Find where the given text appears and provide that cell's center as [X, Y] coordinate. 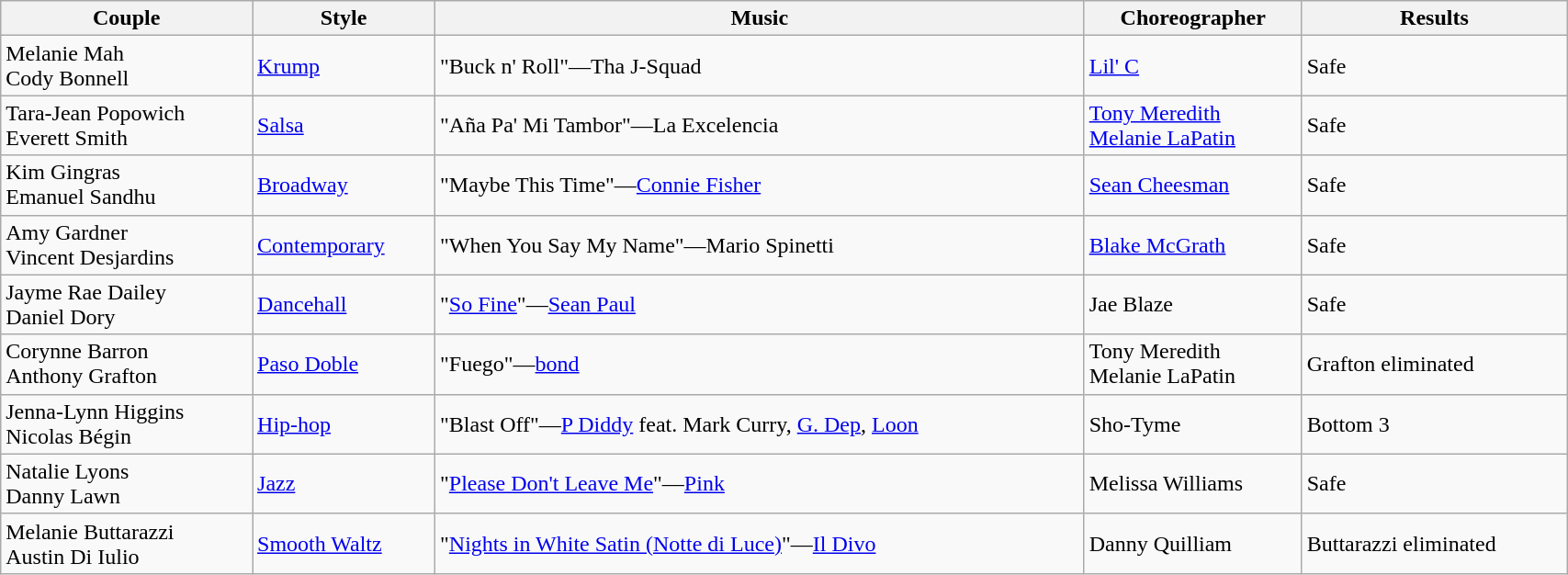
Smooth Waltz [344, 544]
Lil' C [1192, 66]
"Aña Pa' Mi Tambor"—La Excelencia [759, 125]
Broadway [344, 186]
Tara-Jean PopowichEverett Smith [127, 125]
Jazz [344, 483]
Buttarazzi eliminated [1434, 544]
"Nights in White Satin (Notte di Luce)"—Il Divo [759, 544]
"So Fine"—Sean Paul [759, 305]
"Fuego"—bond [759, 364]
Sho-Tyme [1192, 424]
"Please Don't Leave Me"—Pink [759, 483]
Kim GingrasEmanuel Sandhu [127, 186]
Couple [127, 18]
"When You Say My Name"—Mario Spinetti [759, 244]
Contemporary [344, 244]
Music [759, 18]
Jayme Rae DaileyDaniel Dory [127, 305]
Jenna-Lynn HigginsNicolas Bégin [127, 424]
"Maybe This Time"—Connie Fisher [759, 186]
Corynne BarronAnthony Grafton [127, 364]
Sean Cheesman [1192, 186]
Amy GardnerVincent Desjardins [127, 244]
Style [344, 18]
Bottom 3 [1434, 424]
Melanie ButtarazziAustin Di Iulio [127, 544]
"Blast Off"—P Diddy feat. Mark Curry, G. Dep, Loon [759, 424]
Natalie LyonsDanny Lawn [127, 483]
Melanie MahCody Bonnell [127, 66]
Melissa Williams [1192, 483]
Dancehall [344, 305]
Jae Blaze [1192, 305]
Hip-hop [344, 424]
Grafton eliminated [1434, 364]
"Buck n' Roll"—Tha J-Squad [759, 66]
Blake McGrath [1192, 244]
Results [1434, 18]
Choreographer [1192, 18]
Salsa [344, 125]
Danny Quilliam [1192, 544]
Paso Doble [344, 364]
Krump [344, 66]
